Scan for the cell matching the given text and deliver its (X, Y) coordinate at center. 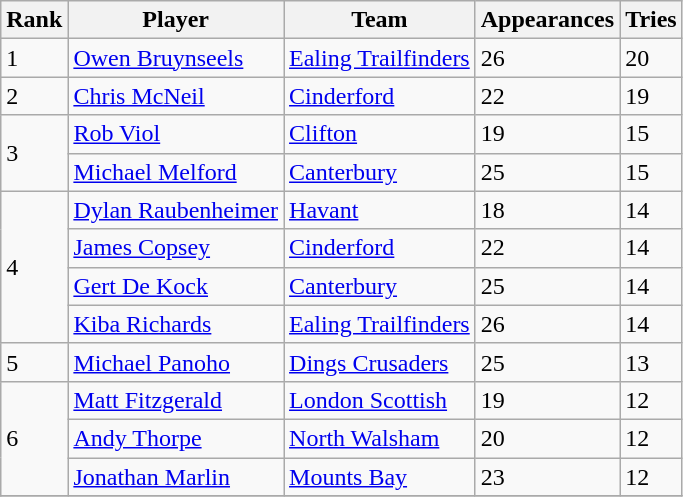
18 (547, 210)
Clifton (380, 134)
Matt Fitzgerald (176, 400)
1 (34, 58)
James Copsey (176, 248)
6 (34, 438)
Andy Thorpe (176, 438)
Chris McNeil (176, 96)
Michael Melford (176, 172)
13 (652, 362)
London Scottish (380, 400)
Team (380, 20)
Owen Bruynseels (176, 58)
Jonathan Marlin (176, 477)
Michael Panoho (176, 362)
Rob Viol (176, 134)
2 (34, 96)
3 (34, 153)
5 (34, 362)
Appearances (547, 20)
4 (34, 267)
Dings Crusaders (380, 362)
North Walsham (380, 438)
Player (176, 20)
Havant (380, 210)
Dylan Raubenheimer (176, 210)
Kiba Richards (176, 324)
23 (547, 477)
Tries (652, 20)
Gert De Kock (176, 286)
Mounts Bay (380, 477)
Rank (34, 20)
